Capture the cell that displays the provided text and extract its [x, y] central coordinate. 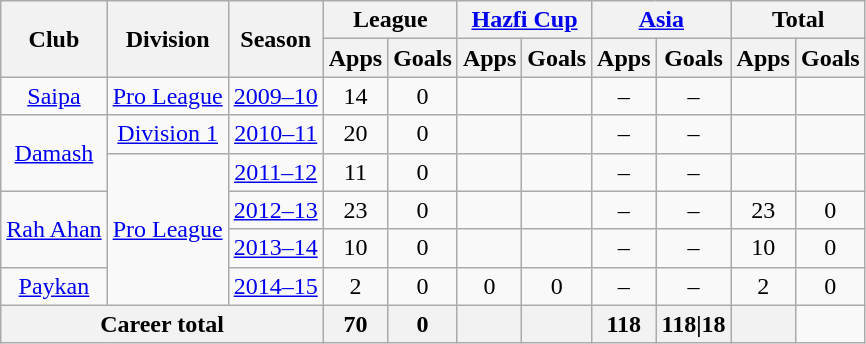
Hazfi Cup [524, 20]
League [390, 20]
Asia [662, 20]
70 [355, 324]
2010–11 [276, 134]
Club [54, 39]
20 [355, 134]
118 [624, 324]
2012–13 [276, 210]
Rah Ahan [54, 229]
Paykan [54, 286]
Damash [54, 153]
2011–12 [276, 172]
Career total [162, 324]
11 [355, 172]
2013–14 [276, 248]
Division 1 [168, 134]
Season [276, 39]
2014–15 [276, 286]
118|18 [694, 324]
2009–10 [276, 96]
Total [798, 20]
Division [168, 39]
14 [355, 96]
Saipa [54, 96]
